Capture the cell that displays the provided text and extract its [X, Y] central coordinate. 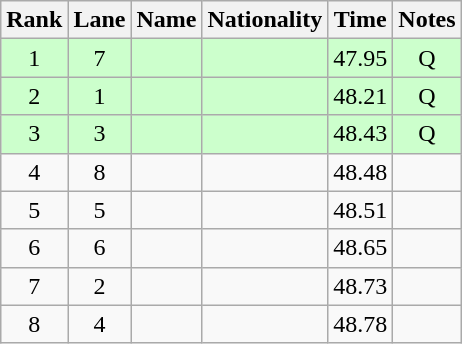
47.95 [360, 58]
Rank [34, 20]
Time [360, 20]
48.43 [360, 134]
48.48 [360, 172]
48.21 [360, 96]
Nationality [265, 20]
48.73 [360, 286]
48.65 [360, 248]
48.78 [360, 324]
Notes [427, 20]
48.51 [360, 210]
Lane [100, 20]
Name [166, 20]
